Scan for the cell matching the given text and deliver its (x, y) coordinate at center. 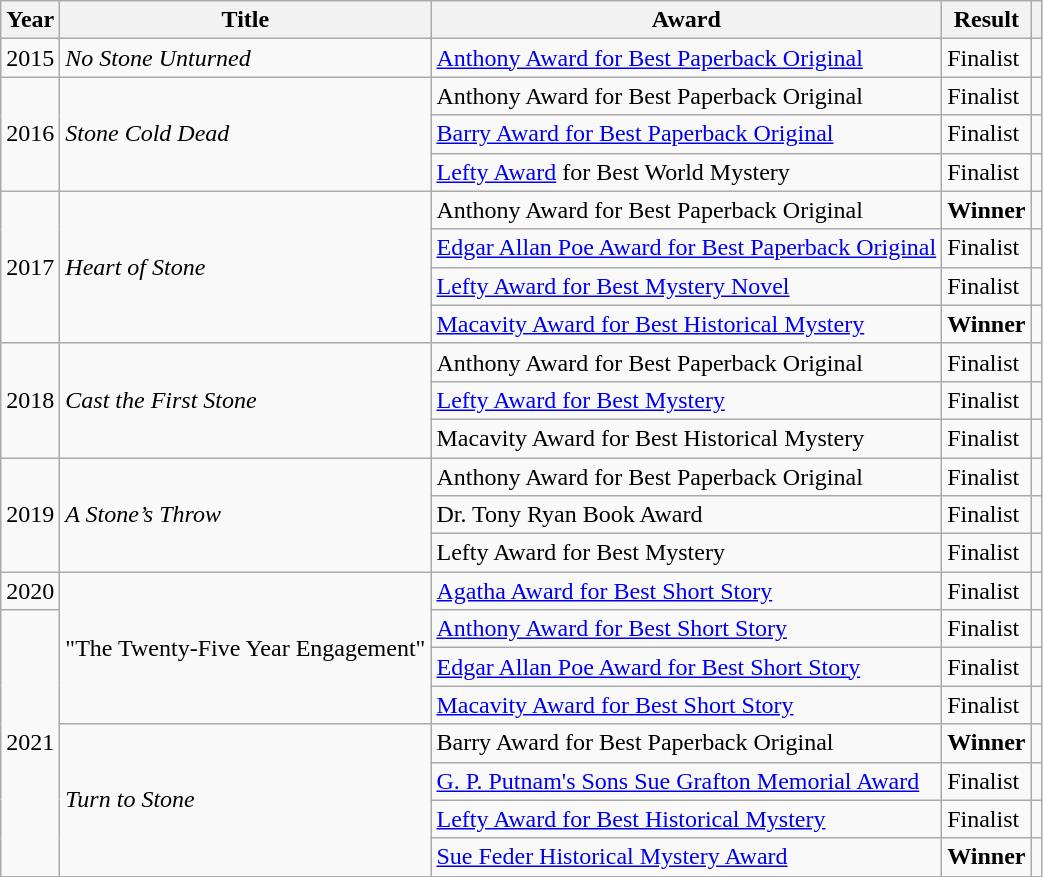
Award (686, 20)
2018 (30, 400)
Lefty Award for Best World Mystery (686, 172)
Cast the First Stone (246, 400)
Title (246, 20)
Agatha Award for Best Short Story (686, 591)
2020 (30, 591)
Dr. Tony Ryan Book Award (686, 515)
G. P. Putnam's Sons Sue Grafton Memorial Award (686, 781)
Edgar Allan Poe Award for Best Paperback Original (686, 248)
Lefty Award for Best Historical Mystery (686, 819)
Edgar Allan Poe Award for Best Short Story (686, 667)
No Stone Unturned (246, 58)
Macavity Award for Best Short Story (686, 705)
Sue Feder Historical Mystery Award (686, 857)
Result (986, 20)
2021 (30, 743)
2015 (30, 58)
Stone Cold Dead (246, 134)
Anthony Award for Best Short Story (686, 629)
2016 (30, 134)
"The Twenty-Five Year Engagement" (246, 648)
Lefty Award for Best Mystery Novel (686, 286)
2019 (30, 515)
A Stone’s Throw (246, 515)
2017 (30, 267)
Year (30, 20)
Heart of Stone (246, 267)
Turn to Stone (246, 800)
